For the text-containing cell, return its midpoint in (X, Y) coordinate format. 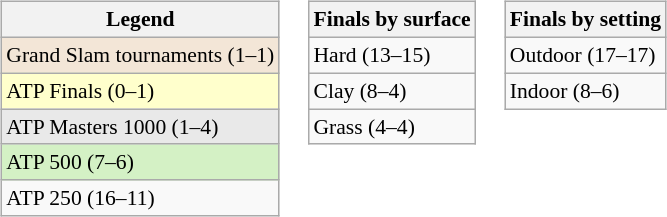
Clay (8–4) (392, 91)
Legend (140, 20)
Grand Slam tournaments (1–1) (140, 55)
Grass (4–4) (392, 127)
ATP Masters 1000 (1–4) (140, 127)
Hard (13–15) (392, 55)
Finals by surface (392, 20)
ATP 250 (16–11) (140, 198)
Outdoor (17–17) (586, 55)
ATP Finals (0–1) (140, 91)
Indoor (8–6) (586, 91)
ATP 500 (7–6) (140, 162)
Finals by setting (586, 20)
